Extract the (x, y) coordinate from the center of the cell holding the provided text.  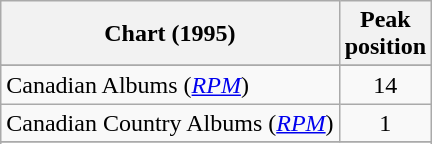
Peakposition (385, 34)
14 (385, 85)
Canadian Country Albums (RPM) (170, 123)
1 (385, 123)
Canadian Albums (RPM) (170, 85)
Chart (1995) (170, 34)
